Determine the [x, y] coordinate at the center of the cell enclosing the given text.  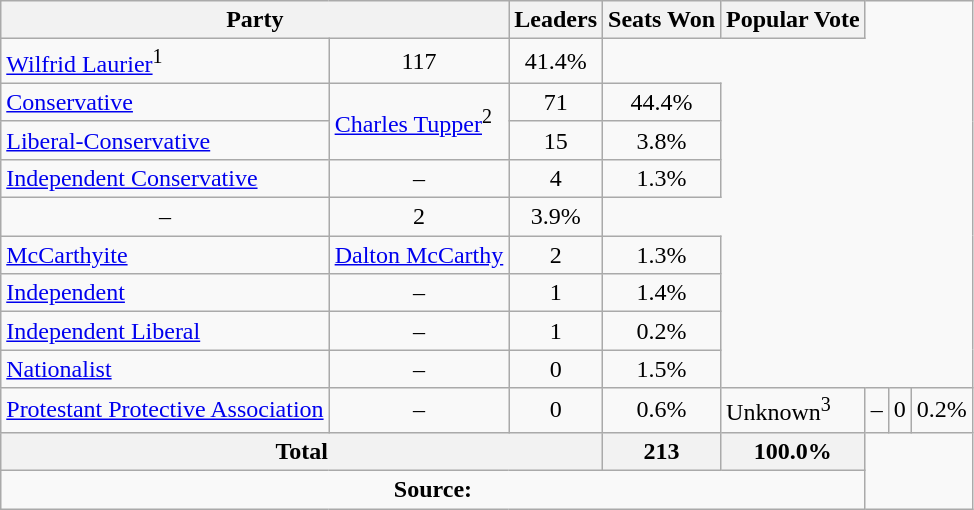
Independent Conservative [165, 178]
Unknown3 [794, 410]
Liberal-Conservative [165, 140]
3.8% [662, 140]
4 [556, 178]
Seats Won [662, 20]
1.5% [662, 369]
Protestant Protective Association [165, 410]
Independent Liberal [165, 331]
0.6% [662, 410]
1.4% [662, 293]
100.0% [794, 451]
Party [255, 20]
Wilfrid Laurier1 [165, 62]
Independent [165, 293]
41.4% [556, 62]
Source: [433, 489]
Popular Vote [794, 20]
71 [556, 102]
3.9% [556, 217]
213 [662, 451]
Charles Tupper2 [419, 121]
Dalton McCarthy [419, 255]
Conservative [165, 102]
44.4% [662, 102]
117 [419, 62]
Total [302, 451]
15 [556, 140]
Nationalist [165, 369]
McCarthyite [165, 255]
Leaders [556, 20]
